Return [x, y] of the center of cell containing provided text 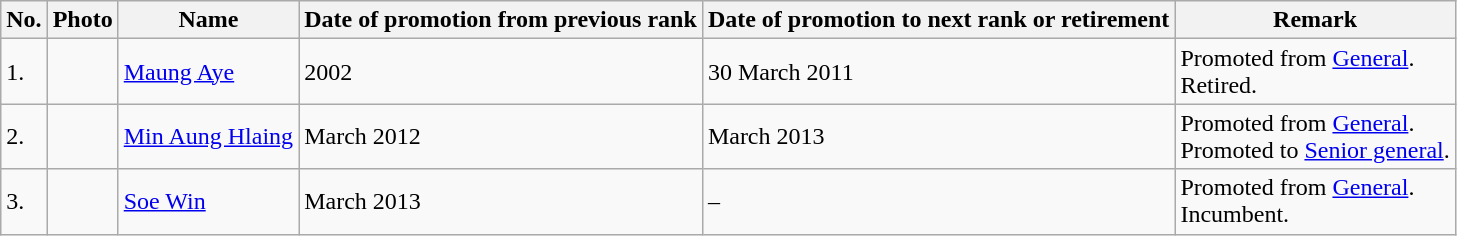
2002 [501, 72]
March 2012 [501, 136]
2. [24, 136]
Date of promotion from previous rank [501, 20]
Maung Aye [208, 72]
Date of promotion to next rank or retirement [938, 20]
No. [24, 20]
Min Aung Hlaing [208, 136]
Promoted from General. Retired. [1315, 72]
Photo [82, 20]
Promoted from General. Promoted to Senior general. [1315, 136]
Soe Win [208, 202]
1. [24, 72]
Name [208, 20]
30 March 2011 [938, 72]
3. [24, 202]
Remark [1315, 20]
Promoted from General. Incumbent. [1315, 202]
– [938, 202]
